Extract the [X, Y] coordinate from the center of the cell holding the provided text.  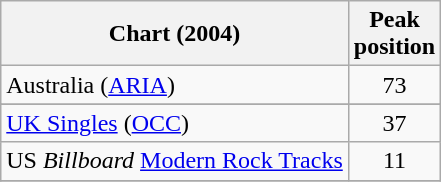
US Billboard Modern Rock Tracks [175, 161]
Peakposition [394, 34]
73 [394, 85]
Chart (2004) [175, 34]
11 [394, 161]
UK Singles (OCC) [175, 123]
37 [394, 123]
Australia (ARIA) [175, 85]
